Provide the (x, y) coordinate of the cell's center where the given text is located.  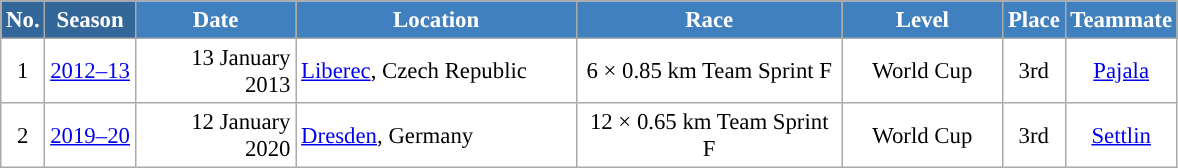
13 January 2013 (216, 72)
Race (709, 20)
1 (23, 72)
Season (90, 20)
2019–20 (90, 136)
Place (1034, 20)
6 × 0.85 km Team Sprint F (709, 72)
12 January 2020 (216, 136)
Liberec, Czech Republic (436, 72)
Level (922, 20)
Settlin (1121, 136)
12 × 0.65 km Team Sprint F (709, 136)
Dresden, Germany (436, 136)
Date (216, 20)
Pajala (1121, 72)
2012–13 (90, 72)
2 (23, 136)
No. (23, 20)
Location (436, 20)
Teammate (1121, 20)
